For the text-containing cell, return its midpoint in (x, y) coordinate format. 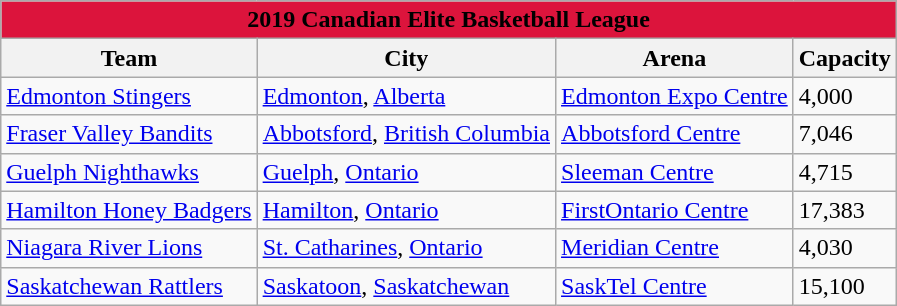
Niagara River Lions (129, 248)
St. Catharines, Ontario (406, 248)
Edmonton, Alberta (406, 96)
Capacity (844, 58)
Sleeman Centre (675, 172)
15,100 (844, 286)
Edmonton Expo Centre (675, 96)
Abbotsford Centre (675, 134)
Hamilton Honey Badgers (129, 210)
Saskatchewan Rattlers (129, 286)
7,046 (844, 134)
Guelph, Ontario (406, 172)
Fraser Valley Bandits (129, 134)
Abbotsford, British Columbia (406, 134)
Guelph Nighthawks (129, 172)
4,000 (844, 96)
SaskTel Centre (675, 286)
2019 Canadian Elite Basketball League (449, 20)
4,030 (844, 248)
City (406, 58)
17,383 (844, 210)
Saskatoon, Saskatchewan (406, 286)
Edmonton Stingers (129, 96)
Meridian Centre (675, 248)
FirstOntario Centre (675, 210)
Arena (675, 58)
4,715 (844, 172)
Team (129, 58)
Hamilton, Ontario (406, 210)
